Capture the cell that displays the provided text and extract its (X, Y) central coordinate. 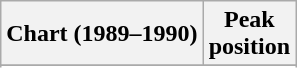
Peakposition (249, 34)
Chart (1989–1990) (102, 34)
